Pinpoint the cell where the given text exists, returning its (x, y) midpoint coordinate. 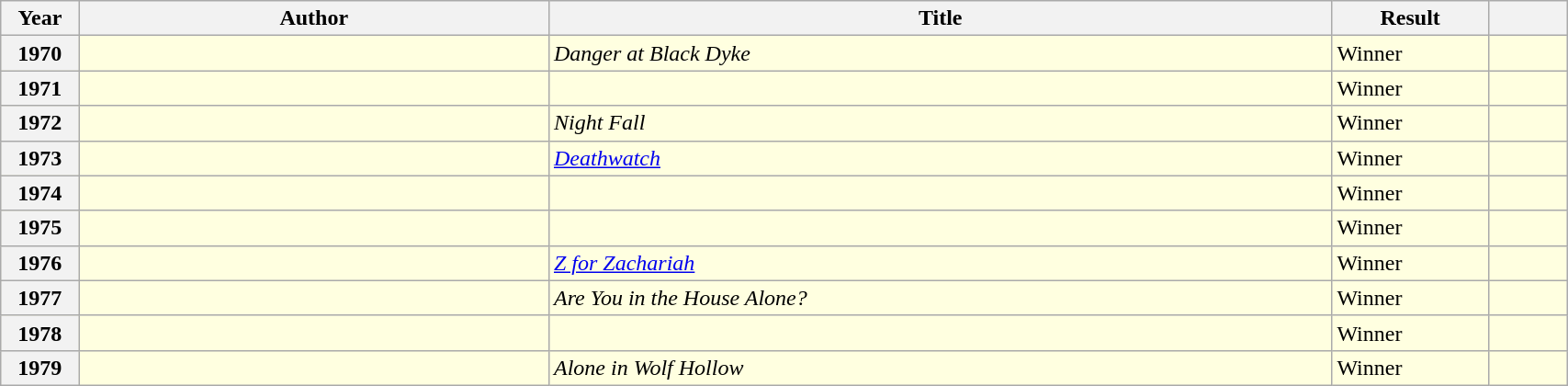
Author (314, 18)
1973 (40, 158)
1977 (40, 298)
Deathwatch (940, 158)
Night Fall (940, 123)
1979 (40, 368)
Alone in Wolf Hollow (940, 368)
Danger at Black Dyke (940, 53)
Year (40, 18)
Result (1410, 18)
1976 (40, 263)
1970 (40, 53)
Title (940, 18)
1975 (40, 228)
1972 (40, 123)
Z for Zachariah (940, 263)
1971 (40, 88)
1978 (40, 333)
Are You in the House Alone? (940, 298)
1974 (40, 193)
